Return the (X, Y) coordinate for the center point of the cell that contains the specified text.  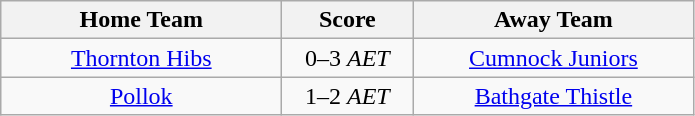
Pollok (142, 96)
0–3 AET (348, 58)
Cumnock Juniors (554, 58)
Home Team (142, 20)
1–2 AET (348, 96)
Score (348, 20)
Bathgate Thistle (554, 96)
Thornton Hibs (142, 58)
Away Team (554, 20)
